Pinpoint the cell where the given text exists, returning its [x, y] midpoint coordinate. 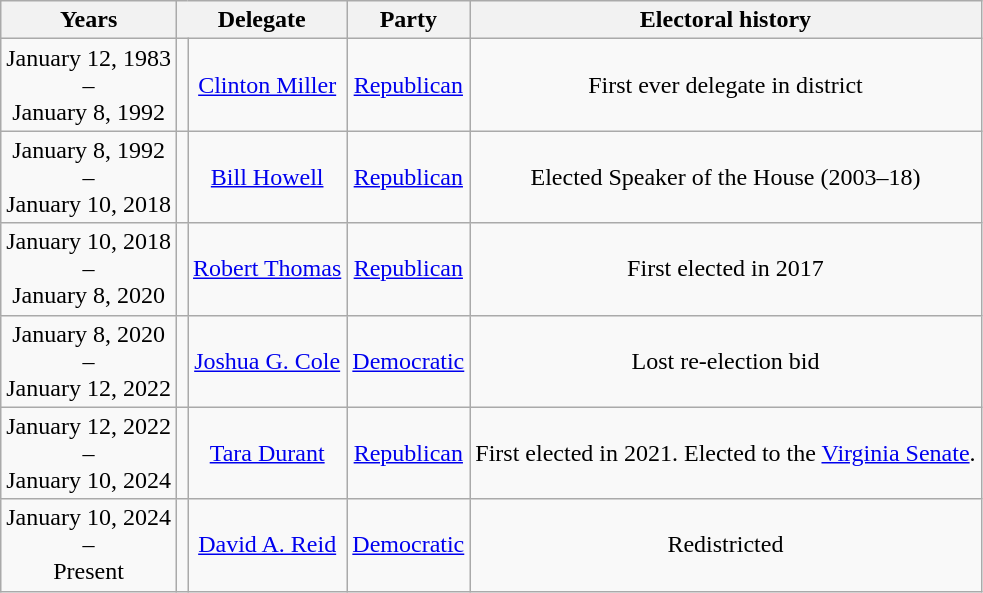
Lost re-election bid [726, 361]
January 10, 2018–January 8, 2020 [89, 269]
Electoral history [726, 20]
First ever delegate in district [726, 85]
January 12, 2022–January 10, 2024 [89, 453]
Party [408, 20]
First elected in 2017 [726, 269]
Bill Howell [268, 177]
Robert Thomas [268, 269]
First elected in 2021. Elected to the Virginia Senate. [726, 453]
Joshua G. Cole [268, 361]
David A. Reid [268, 545]
Years [89, 20]
January 12, 1983–January 8, 1992 [89, 85]
January 8, 1992–January 10, 2018 [89, 177]
Elected Speaker of the House (2003–18) [726, 177]
Tara Durant [268, 453]
January 10, 2024–Present [89, 545]
Delegate [261, 20]
Clinton Miller [268, 85]
Redistricted [726, 545]
January 8, 2020–January 12, 2022 [89, 361]
